Provide the (X, Y) coordinate of the cell's center where the given text is located.  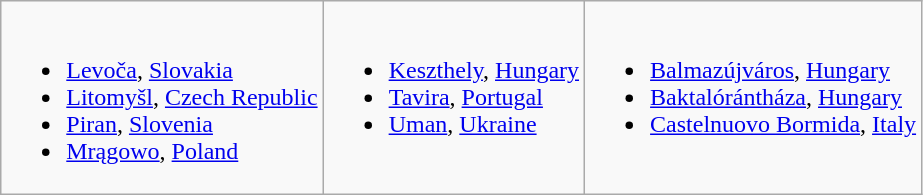
Levoča, Slovakia Litomyšl, Czech Republic Piran, Slovenia Mrągowo, Poland (162, 98)
Keszthely, Hungary Tavira, Portugal Uman, Ukraine (454, 98)
Balmazújváros, Hungary Baktalórántháza, Hungary Castelnuovo Bormida, Italy (754, 98)
